Return the (X, Y) coordinate for the center point of the cell that contains the specified text.  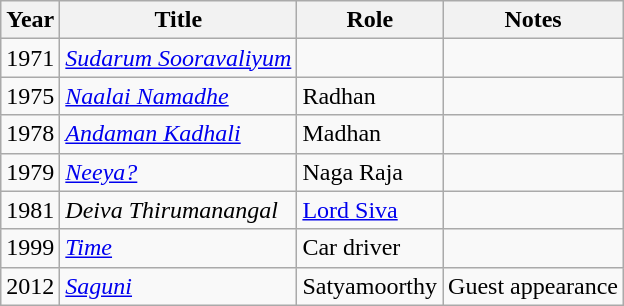
1979 (30, 172)
Neeya? (178, 172)
Naalai Namadhe (178, 96)
Car driver (370, 248)
Lord Siva (370, 210)
Role (370, 20)
1975 (30, 96)
1981 (30, 210)
2012 (30, 286)
Title (178, 20)
Saguni (178, 286)
Sudarum Sooravaliyum (178, 58)
1971 (30, 58)
Notes (534, 20)
Satyamoorthy (370, 286)
Madhan (370, 134)
Guest appearance (534, 286)
Radhan (370, 96)
Time (178, 248)
Naga Raja (370, 172)
1999 (30, 248)
Andaman Kadhali (178, 134)
Year (30, 20)
1978 (30, 134)
Deiva Thirumanangal (178, 210)
